Capture the cell that displays the provided text and extract its [x, y] central coordinate. 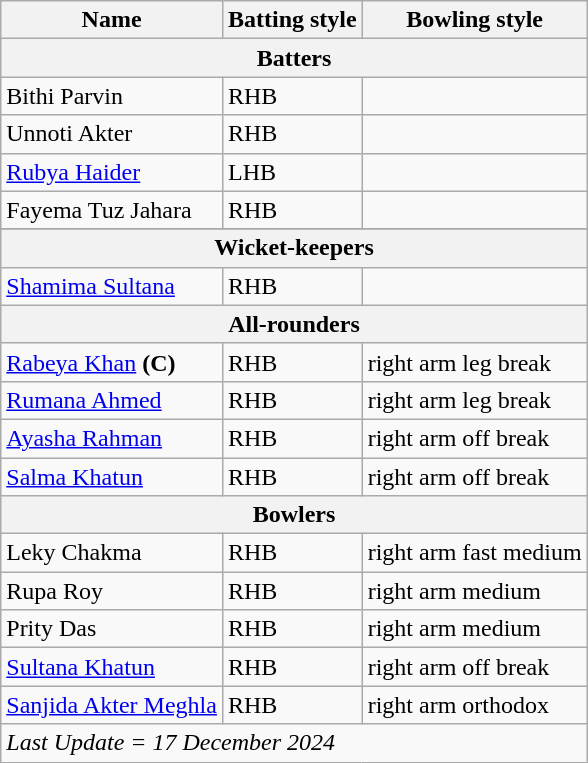
Rumana Ahmed [112, 400]
Fayema Tuz Jahara [112, 210]
Batters [294, 58]
LHB [292, 172]
Wicket-keepers [294, 248]
Last Update = 17 December 2024 [294, 743]
right arm fast medium [474, 553]
All-rounders [294, 324]
right arm orthodox [474, 705]
Ayasha Rahman [112, 438]
Rupa Roy [112, 591]
Unnoti Akter [112, 134]
Bowlers [294, 515]
Salma Khatun [112, 477]
Name [112, 20]
Leky Chakma [112, 553]
Shamima Sultana [112, 286]
Sultana Khatun [112, 667]
Prity Das [112, 629]
Batting style [292, 20]
Bowling style [474, 20]
Rabeya Khan (C) [112, 362]
Bithi Parvin [112, 96]
Rubya Haider [112, 172]
Sanjida Akter Meghla [112, 705]
